Find where the given text appears and provide that cell's center as (X, Y) coordinate. 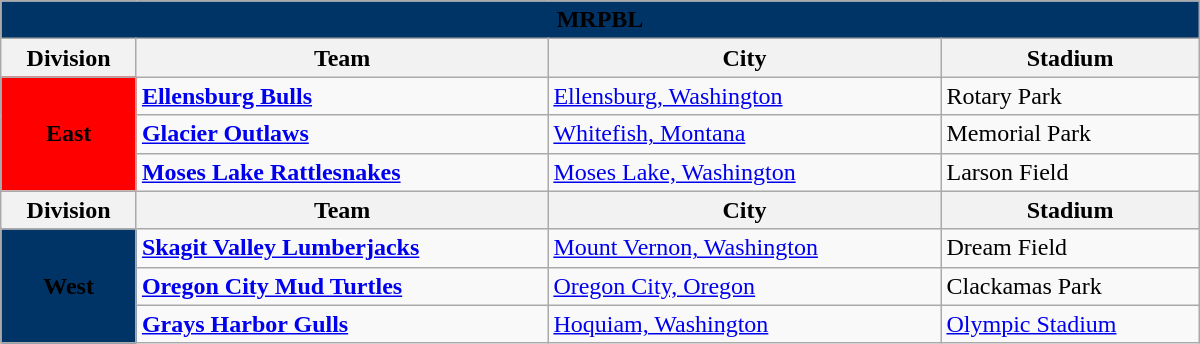
Ellensburg, Washington (744, 96)
Oregon City Mud Turtles (342, 286)
Dream Field (1070, 248)
Skagit Valley Lumberjacks (342, 248)
Oregon City, Oregon (744, 286)
Hoquiam, Washington (744, 324)
Ellensburg Bulls (342, 96)
Clackamas Park (1070, 286)
East (69, 134)
Larson Field (1070, 172)
Mount Vernon, Washington (744, 248)
Rotary Park (1070, 96)
Moses Lake, Washington (744, 172)
Memorial Park (1070, 134)
Grays Harbor Gulls (342, 324)
Olympic Stadium (1070, 324)
Moses Lake Rattlesnakes (342, 172)
West (69, 286)
Glacier Outlaws (342, 134)
MRPBL (600, 20)
Whitefish, Montana (744, 134)
